For the text-containing cell, return its midpoint in [x, y] coordinate format. 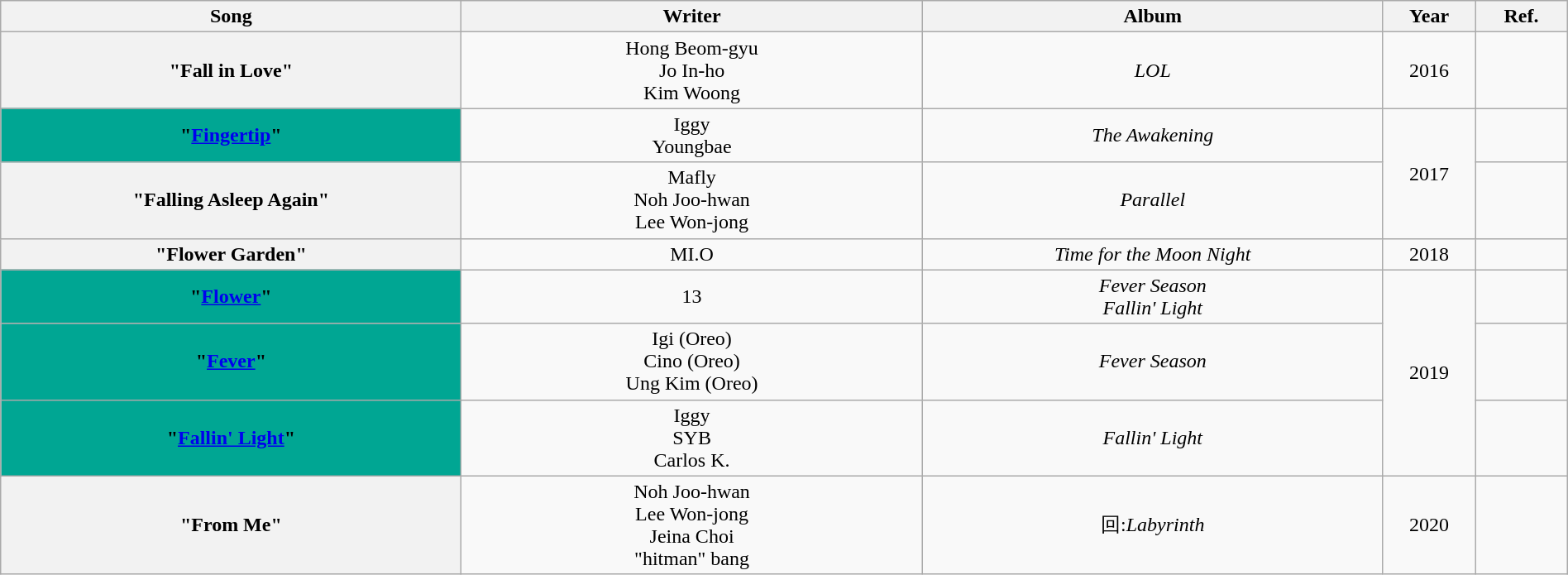
IggySYBCarlos K. [691, 438]
"Fallin' Light" [232, 438]
Writer [691, 17]
Time for the Moon Night [1153, 254]
Hong Beom-gyuJo In-hoKim Woong [691, 70]
Song [232, 17]
"Fingertip" [232, 136]
MaflyNoh Joo-hwanLee Won-jong [691, 200]
2016 [1429, 70]
Fever Season [1153, 362]
"From Me" [232, 525]
2020 [1429, 525]
IggyYoungbae [691, 136]
2018 [1429, 254]
Fever SeasonFallin' Light [1153, 296]
2019 [1429, 372]
Noh Joo-hwanLee Won-jongJeina Choi"hitman" bang [691, 525]
Ref. [1522, 17]
"Falling Asleep Again" [232, 200]
MI.O [691, 254]
Igi (Oreo)Cino (Oreo)Ung Kim (Oreo) [691, 362]
"Fall in Love" [232, 70]
"Fever" [232, 362]
2017 [1429, 174]
LOL [1153, 70]
Album [1153, 17]
Fallin' Light [1153, 438]
回:Labyrinth [1153, 525]
Parallel [1153, 200]
13 [691, 296]
"Flower" [232, 296]
The Awakening [1153, 136]
"Flower Garden" [232, 254]
Year [1429, 17]
